For the text-containing cell, return its midpoint in (x, y) coordinate format. 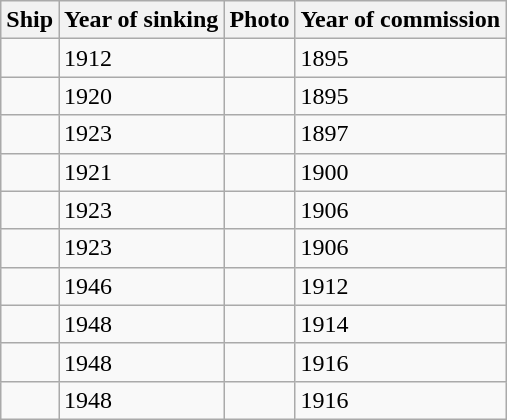
1914 (400, 324)
1897 (400, 134)
1921 (142, 172)
Year of commission (400, 20)
1946 (142, 286)
Year of sinking (142, 20)
Ship (30, 20)
1920 (142, 96)
Photo (260, 20)
1900 (400, 172)
